From the cell containing the given text, extract its center point as [X, Y] coordinate. 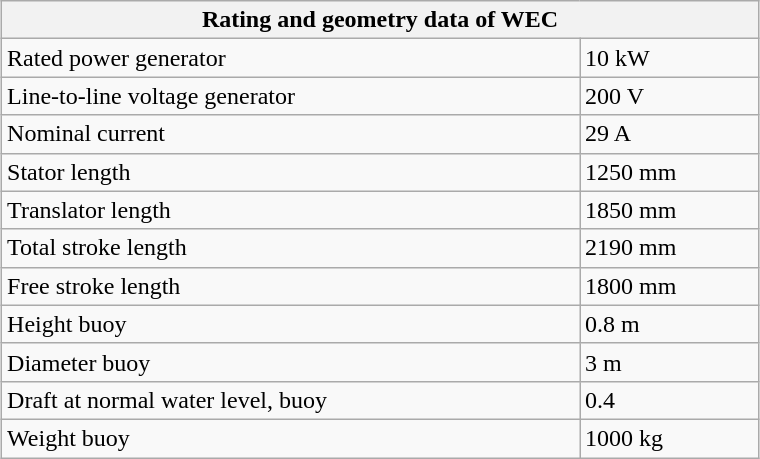
Free stroke length [291, 286]
Diameter buoy [291, 362]
200 V [670, 96]
Total stroke length [291, 248]
Translator length [291, 210]
Weight buoy [291, 438]
10 kW [670, 58]
Height buoy [291, 324]
3 m [670, 362]
2190 mm [670, 248]
Rating and geometry data of WEC [380, 20]
Stator length [291, 172]
1000 kg [670, 438]
1850 mm [670, 210]
1250 mm [670, 172]
0.4 [670, 400]
1800 mm [670, 286]
29 A [670, 134]
Draft at normal water level, buoy [291, 400]
Line-to-line voltage generator [291, 96]
Nominal current [291, 134]
0.8 m [670, 324]
Rated power generator [291, 58]
